Search for the cell housing the specified text and yield its (X, Y) center coordinate. 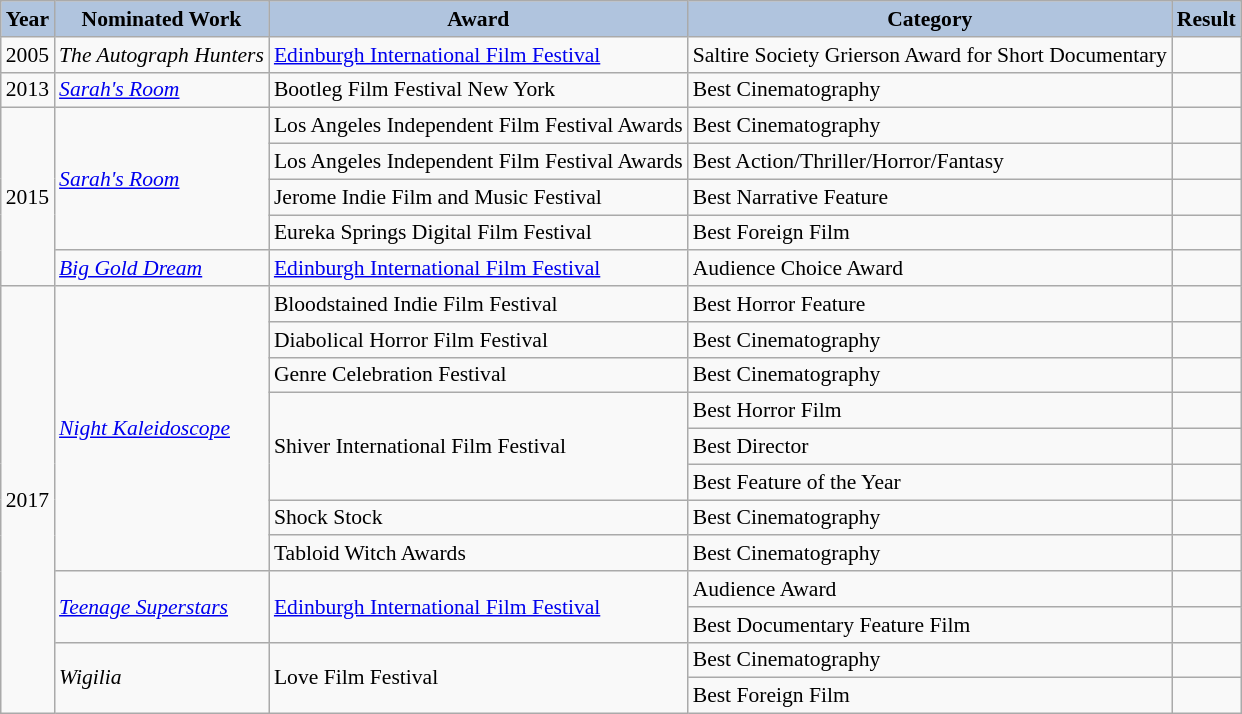
Big Gold Dream (162, 269)
Bootleg Film Festival New York (478, 90)
Teenage Superstars (162, 606)
Eureka Springs Digital Film Festival (478, 233)
Tabloid Witch Awards (478, 554)
Audience Award (930, 589)
2017 (28, 500)
Best Narrative Feature (930, 197)
Shiver International Film Festival (478, 446)
Wigilia (162, 678)
Love Film Festival (478, 678)
Category (930, 19)
2013 (28, 90)
Best Feature of the Year (930, 482)
2015 (28, 197)
Jerome Indie Film and Music Festival (478, 197)
Best Action/Thriller/Horror/Fantasy (930, 162)
Result (1206, 19)
The Autograph Hunters (162, 55)
2005 (28, 55)
Bloodstained Indie Film Festival (478, 304)
Night Kaleidoscope (162, 428)
Shock Stock (478, 518)
Best Horror Film (930, 411)
Best Horror Feature (930, 304)
Year (28, 19)
Best Director (930, 447)
Best Documentary Feature Film (930, 625)
Audience Choice Award (930, 269)
Award (478, 19)
Genre Celebration Festival (478, 375)
Nominated Work (162, 19)
Saltire Society Grierson Award for Short Documentary (930, 55)
Diabolical Horror Film Festival (478, 340)
